Pinpoint the cell where the given text exists, returning its [x, y] midpoint coordinate. 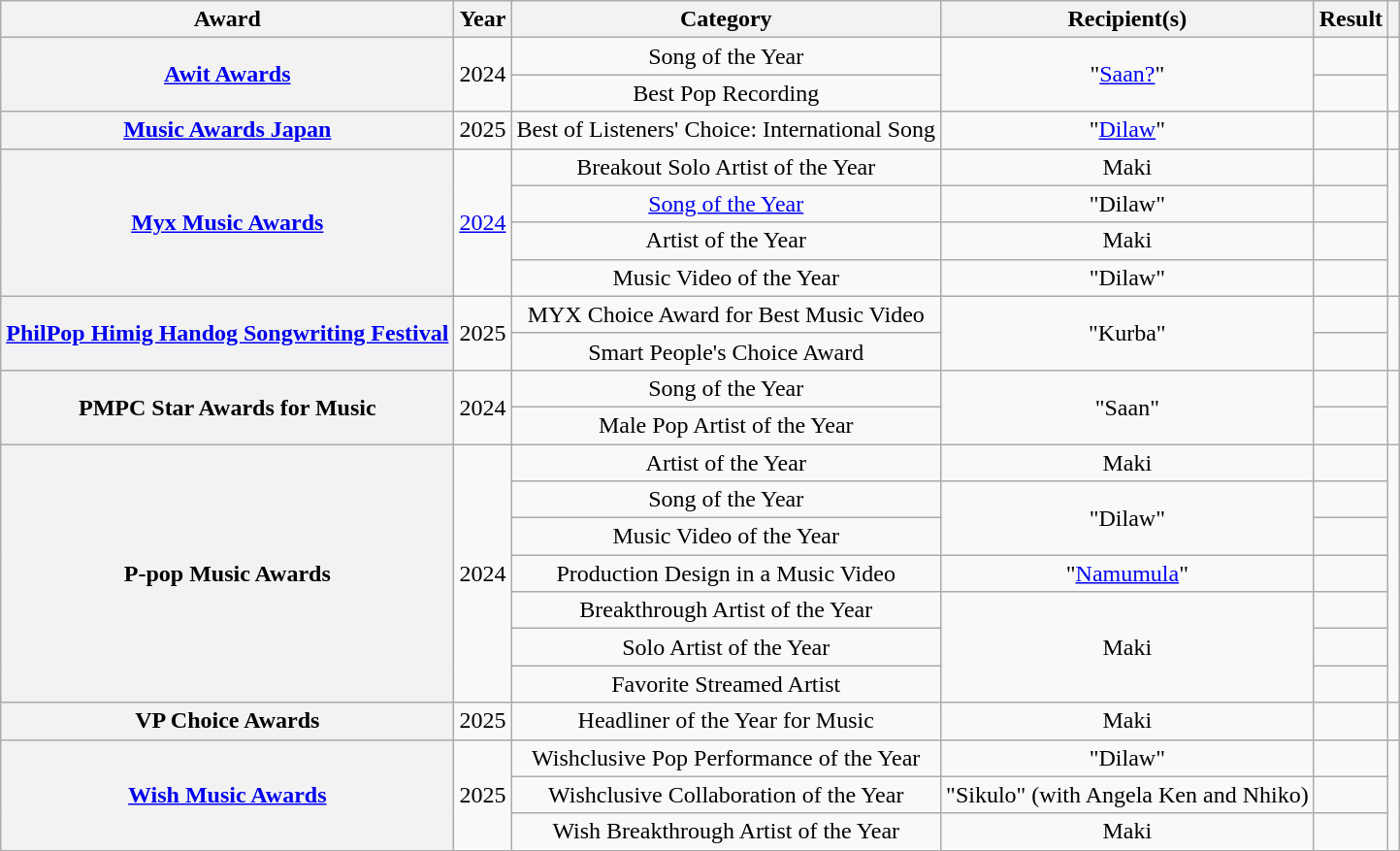
Favorite Streamed Artist [726, 684]
P-pop Music Awards [227, 573]
Year [483, 19]
VP Choice Awards [227, 721]
Wish Breakthrough Artist of the Year [726, 832]
Wishclusive Collaboration of the Year [726, 795]
"Namumula" [1127, 573]
Solo Artist of the Year [726, 647]
Male Pop Artist of the Year [726, 425]
"Sikulo" (with Angela Ken and Nhiko) [1127, 795]
PhilPop Himig Handog Songwriting Festival [227, 333]
Wish Music Awards [227, 795]
PMPC Star Awards for Music [227, 407]
Best Pop Recording [726, 93]
Production Design in a Music Video [726, 573]
Smart People's Choice Award [726, 351]
Awit Awards [227, 75]
Myx Music Awards [227, 222]
"Saan?" [1127, 75]
Recipient(s) [1127, 19]
Best of Listeners' Choice: International Song [726, 130]
Breakout Solo Artist of the Year [726, 167]
Breakthrough Artist of the Year [726, 610]
Category [726, 19]
Result [1351, 19]
Music Awards Japan [227, 130]
MYX Choice Award for Best Music Video [726, 314]
Headliner of the Year for Music [726, 721]
Wishclusive Pop Performance of the Year [726, 758]
"Kurba" [1127, 333]
"Saan" [1127, 407]
Award [227, 19]
